Return the [x, y] coordinate for the center point of the cell that contains the specified text.  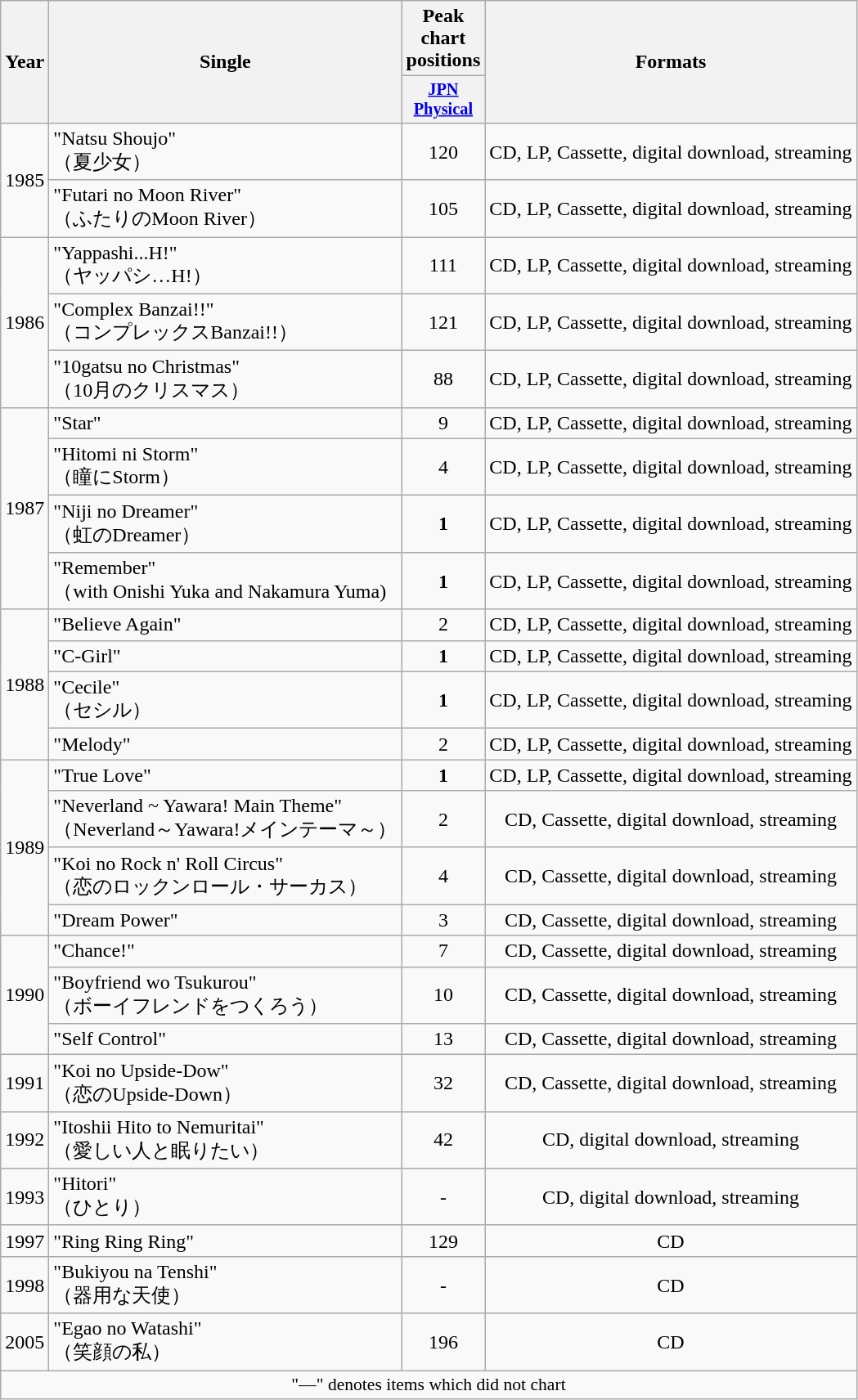
121 [443, 322]
"Chance!" [226, 951]
1992 [25, 1140]
1986 [25, 322]
1987 [25, 509]
1998 [25, 1285]
"Boyfriend wo Tsukurou"（ボーイフレンドをつくろう） [226, 995]
32 [443, 1084]
"Futari no Moon River"（ふたりのMoon River） [226, 209]
"Cecile"（セシル） [226, 700]
"Hitori"（ひとり） [226, 1197]
"Melody" [226, 744]
"Bukiyou na Tenshi"（器用な天使） [226, 1285]
Formats [671, 62]
"C-Girl" [226, 656]
42 [443, 1140]
1988 [25, 684]
196 [443, 1342]
"Ring Ring Ring" [226, 1241]
7 [443, 951]
"—" denotes items which did not chart [429, 1385]
JPNPhysical [443, 100]
"Egao no Watashi"（笑顔の私） [226, 1342]
3 [443, 920]
"Koi no Upside-Dow"（恋のUpside-Down） [226, 1084]
111 [443, 266]
"Natsu Shoujo"（夏少女） [226, 151]
88 [443, 379]
1985 [25, 180]
129 [443, 1241]
105 [443, 209]
120 [443, 151]
"Star" [226, 423]
"Remember" （with Onishi Yuka and Nakamura Yuma) [226, 581]
1989 [25, 847]
1990 [25, 995]
1991 [25, 1084]
Single [226, 62]
"True Love" [226, 775]
13 [443, 1039]
"Complex Banzai!!"（コンプレックスBanzai!!） [226, 322]
"Neverland ~ Yawara! Main Theme"（Neverland～Yawara!メインテーマ～） [226, 819]
1997 [25, 1241]
Year [25, 62]
1993 [25, 1197]
"Koi no Rock n' Roll Circus"（恋のロックンロール・サーカス） [226, 876]
9 [443, 423]
"Self Control" [226, 1039]
2005 [25, 1342]
"Itoshii Hito to Nemuritai"（愛しい人と眠りたい） [226, 1140]
10 [443, 995]
Peak chart positions [443, 38]
"10gatsu no Christmas"（10月のクリスマス） [226, 379]
"Believe Again" [226, 625]
"Hitomi ni Storm" （瞳にStorm） [226, 467]
"Yappashi...H!"（ヤッパシ…H!） [226, 266]
"Niji no Dreamer" （虹のDreamer） [226, 524]
"Dream Power" [226, 920]
